Determine the [x, y] coordinate at the center of the cell enclosing the given text.  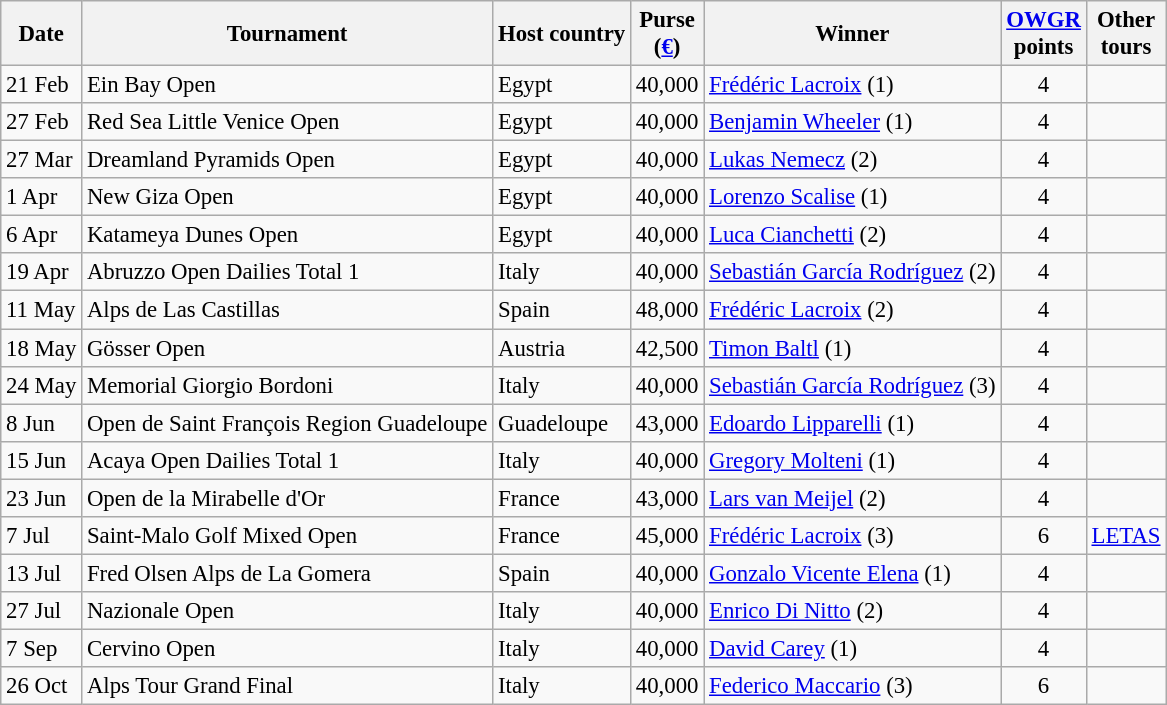
Othertours [1126, 34]
Edoardo Lipparelli (1) [852, 423]
21 Feb [42, 85]
Austria [562, 348]
24 May [42, 385]
Gonzalo Vicente Elena (1) [852, 573]
11 May [42, 310]
Guadeloupe [562, 423]
6 Apr [42, 235]
7 Sep [42, 648]
Sebastián García Rodríguez (2) [852, 273]
27 Jul [42, 611]
Abruzzo Open Dailies Total 1 [288, 273]
LETAS [1126, 536]
Purse(€) [666, 34]
45,000 [666, 536]
Gösser Open [288, 348]
Benjamin Wheeler (1) [852, 122]
Dreamland Pyramids Open [288, 160]
Federico Maccario (3) [852, 686]
Timon Baltl (1) [852, 348]
13 Jul [42, 573]
Fred Olsen Alps de La Gomera [288, 573]
23 Jun [42, 498]
Enrico Di Nitto (2) [852, 611]
27 Feb [42, 122]
Frédéric Lacroix (1) [852, 85]
1 Apr [42, 197]
18 May [42, 348]
Lars van Meijel (2) [852, 498]
Luca Cianchetti (2) [852, 235]
19 Apr [42, 273]
Open de Saint François Region Guadeloupe [288, 423]
Tournament [288, 34]
Lukas Nemecz (2) [852, 160]
Alps de Las Castillas [288, 310]
27 Mar [42, 160]
7 Jul [42, 536]
Date [42, 34]
Frédéric Lacroix (2) [852, 310]
New Giza Open [288, 197]
Saint-Malo Golf Mixed Open [288, 536]
Frédéric Lacroix (3) [852, 536]
Memorial Giorgio Bordoni [288, 385]
Nazionale Open [288, 611]
15 Jun [42, 460]
Winner [852, 34]
Sebastián García Rodríguez (3) [852, 385]
OWGRpoints [1044, 34]
Ein Bay Open [288, 85]
42,500 [666, 348]
Gregory Molteni (1) [852, 460]
Open de la Mirabelle d'Or [288, 498]
48,000 [666, 310]
Red Sea Little Venice Open [288, 122]
8 Jun [42, 423]
Cervino Open [288, 648]
Katameya Dunes Open [288, 235]
David Carey (1) [852, 648]
Alps Tour Grand Final [288, 686]
Lorenzo Scalise (1) [852, 197]
Host country [562, 34]
26 Oct [42, 686]
Acaya Open Dailies Total 1 [288, 460]
